Return the (X, Y) coordinate for the center point of the cell that contains the specified text.  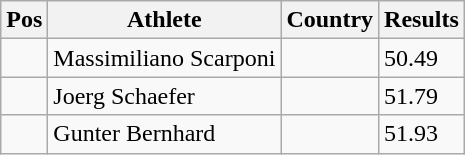
Pos (24, 20)
Results (422, 20)
Massimiliano Scarponi (164, 58)
51.93 (422, 134)
50.49 (422, 58)
Country (330, 20)
51.79 (422, 96)
Athlete (164, 20)
Gunter Bernhard (164, 134)
Joerg Schaefer (164, 96)
